From the cell containing the given text, extract its center point as [x, y] coordinate. 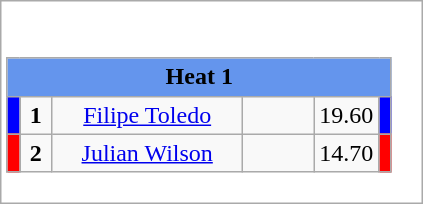
Heat 1 1 Filipe Toledo 19.60 2 Julian Wilson 14.70 [212, 102]
Heat 1 [199, 77]
Julian Wilson [148, 153]
2 [36, 153]
1 [36, 115]
14.70 [346, 153]
19.60 [346, 115]
Filipe Toledo [148, 115]
